Search for the cell housing the specified text and yield its (X, Y) center coordinate. 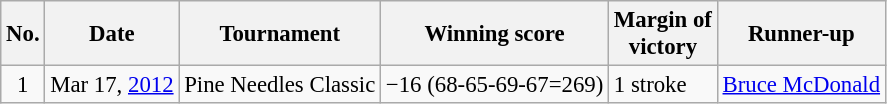
No. (23, 34)
Date (112, 34)
1 (23, 85)
Mar 17, 2012 (112, 85)
Tournament (280, 34)
Margin ofvictory (664, 34)
−16 (68-65-69-67=269) (495, 85)
1 stroke (664, 85)
Runner-up (801, 34)
Bruce McDonald (801, 85)
Winning score (495, 34)
Pine Needles Classic (280, 85)
